Locate the cell with the specified text and output its (x, y) center coordinate. 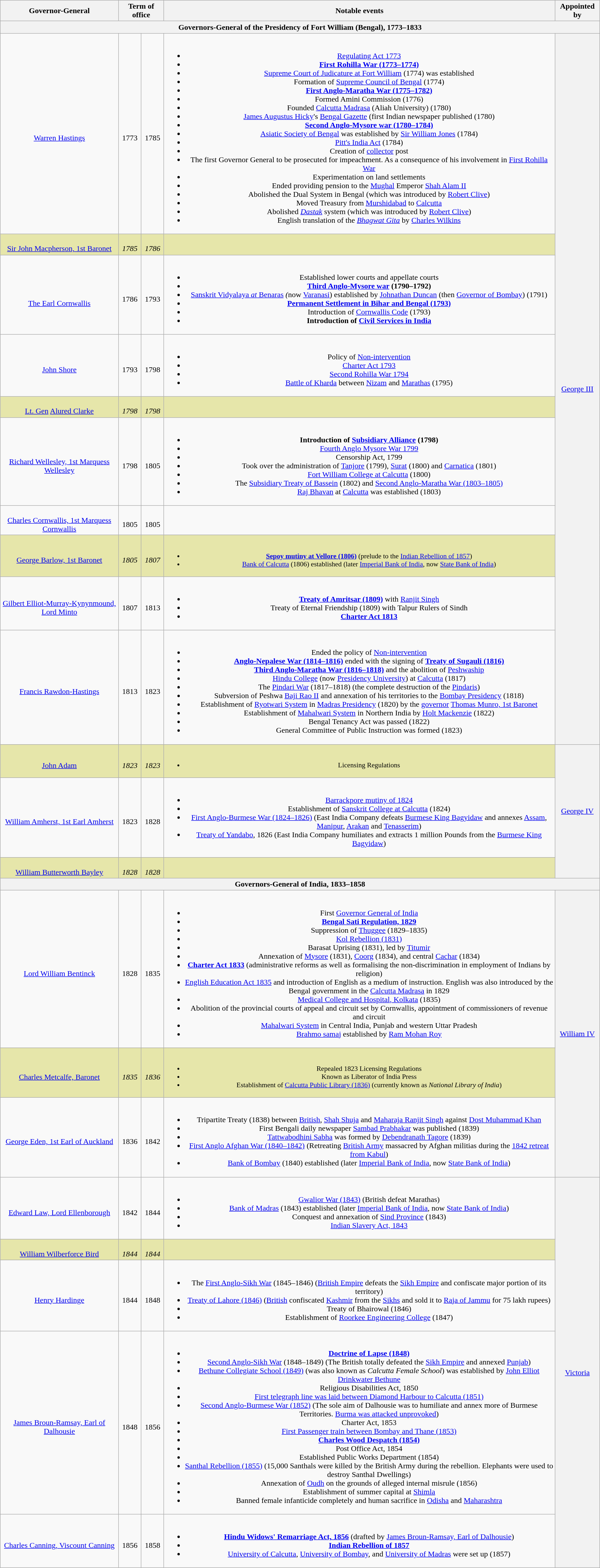
William Butterworth Bayley (60, 868)
Lord William Bentinck (60, 969)
Policy of Non-interventionCharter Act 1793Second Rohilla War 1794Battle of Kharda between Nizam and Marathas (1795) (359, 365)
Charles Metcalfe, Baronet (60, 1072)
William IV (577, 1034)
Warren Hastings (60, 134)
George Eden, 1st Earl of Auckland (60, 1137)
Appointed by (577, 11)
Treaty of Amritsar (1809) with Ranjit SinghTreaty of Eternal Friendship (1809) with Talpur Rulers of SindhCharter Act 1813 (359, 603)
John Adam (60, 761)
1858 (153, 1541)
Governor-General (60, 11)
Francis Rawdon-Hastings (60, 687)
George IV (577, 811)
Richard Wellesley, 1st Marquess Wellesley (60, 462)
James Broun-Ramsay, Earl of Dalhousie (60, 1422)
Gilbert Elliot-Murray-Kynynmound, Lord Minto (60, 603)
The Earl Cornwallis (60, 295)
1773 (130, 134)
Governors-General of India, 1833–1858 (300, 884)
Sir John Macpherson, 1st Baronet (60, 244)
Charles Cornwallis, 1st Marquess Cornwallis (60, 520)
Charles Canning, Viscount Canning (60, 1541)
George Barlow, 1st Baronet (60, 556)
John Shore (60, 365)
Notable events (359, 11)
Edward Law, Lord Ellenborough (60, 1208)
William Amherst, 1st Earl Amherst (60, 818)
Governors-General of the Presidency of Fort William (Bengal), 1773–1833 (300, 27)
William Wilberforce Bird (60, 1249)
Victoria (577, 1372)
Lt. Gen Alured Clarke (60, 407)
Licensing Regulations (359, 761)
George III (577, 389)
Term of office (141, 11)
Henry Hardinge (60, 1296)
